Locate the cell with the specified text and output its [x, y] center coordinate. 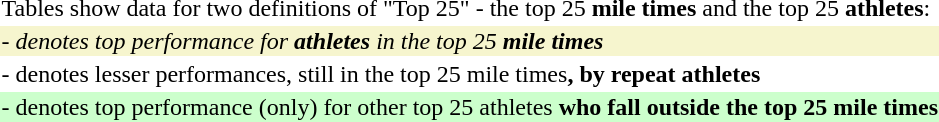
- denotes top performance (only) for other top 25 athletes who fall outside the top 25 mile times [470, 107]
- denotes lesser performances, still in the top 25 mile times, by repeat athletes [470, 74]
- denotes top performance for athletes in the top 25 mile times [470, 41]
